Search for the cell housing the specified text and yield its [x, y] center coordinate. 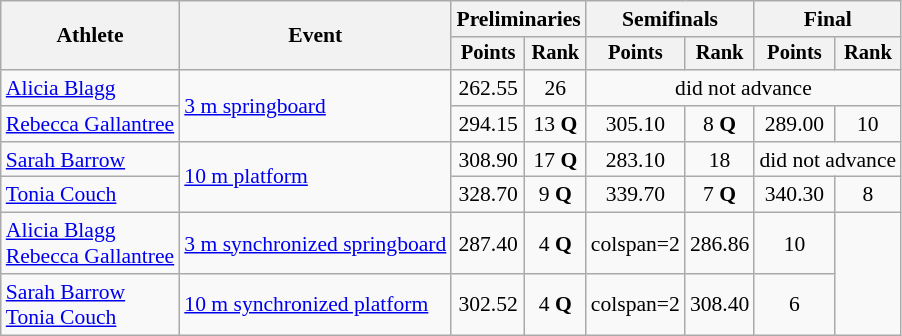
308.40 [720, 304]
8 Q [720, 124]
262.55 [488, 88]
339.70 [636, 195]
Event [315, 36]
302.52 [488, 304]
10 m synchronized platform [315, 304]
328.70 [488, 195]
283.10 [636, 160]
289.00 [794, 124]
Sarah Barrow [90, 160]
9 Q [556, 195]
Semifinals [670, 19]
10 m platform [315, 178]
7 Q [720, 195]
18 [720, 160]
308.90 [488, 160]
6 [794, 304]
287.40 [488, 244]
Athlete [90, 36]
Tonia Couch [90, 195]
17 Q [556, 160]
340.30 [794, 195]
Sarah BarrowTonia Couch [90, 304]
3 m synchronized springboard [315, 244]
13 Q [556, 124]
3 m springboard [315, 106]
Alicia BlaggRebecca Gallantree [90, 244]
Preliminaries [518, 19]
Rebecca Gallantree [90, 124]
294.15 [488, 124]
26 [556, 88]
Final [828, 19]
8 [868, 195]
305.10 [636, 124]
Alicia Blagg [90, 88]
286.86 [720, 244]
